Search for the cell housing the specified text and yield its (X, Y) center coordinate. 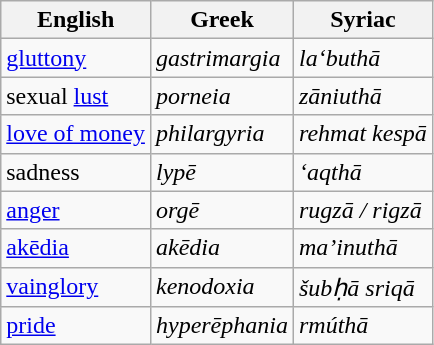
zāniuthā (362, 96)
porneia (222, 96)
English (76, 20)
šubḥā sriqā (362, 287)
pride (76, 326)
rugzā / rigzā (362, 210)
anger (76, 210)
Syriac (362, 20)
Greek (222, 20)
sadness (76, 172)
kenodoxia (222, 287)
rmúthā (362, 326)
ma’inuthā (362, 248)
lypē (222, 172)
vainglory (76, 287)
la‘buthā (362, 58)
gluttony (76, 58)
love of money (76, 134)
gastrimargia (222, 58)
‘aqthā (362, 172)
hyperēphania (222, 326)
rehmat kespā (362, 134)
sexual lust (76, 96)
orgē (222, 210)
philargyria (222, 134)
